Find where the given text appears and provide that cell's center as [X, Y] coordinate. 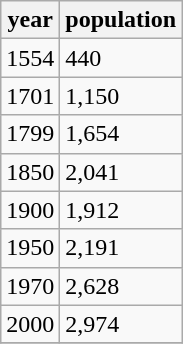
2,041 [121, 172]
year [30, 20]
2,974 [121, 324]
1970 [30, 286]
2,628 [121, 286]
1900 [30, 210]
population [121, 20]
1,654 [121, 134]
1701 [30, 96]
2,191 [121, 248]
1,150 [121, 96]
1799 [30, 134]
1,912 [121, 210]
440 [121, 58]
2000 [30, 324]
1850 [30, 172]
1950 [30, 248]
1554 [30, 58]
